Output the (X, Y) coordinate of the center of the cell containing the given text.  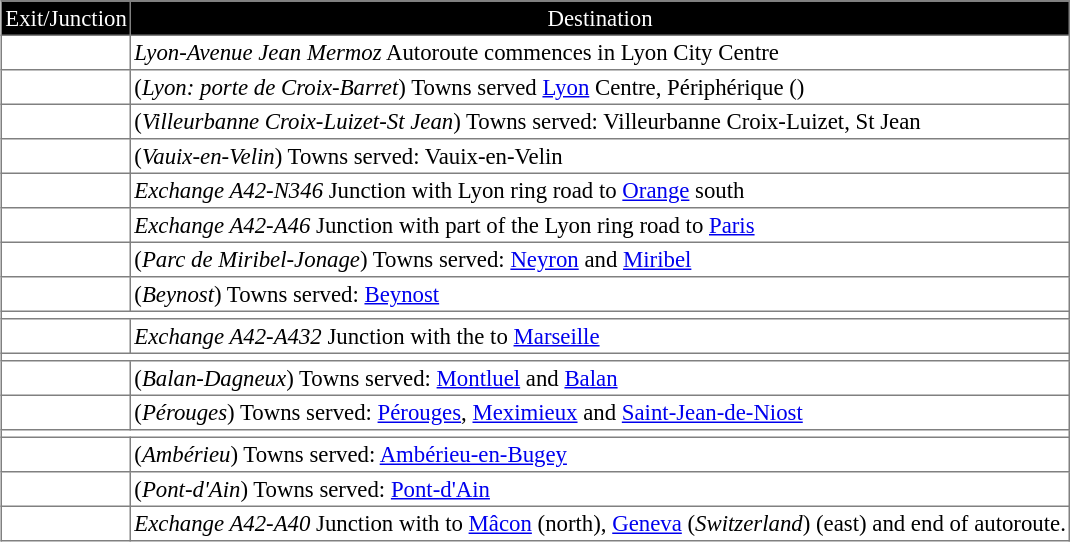
(Balan-Dagneux) Towns served: Montluel and Balan (600, 378)
Destination (600, 18)
(Lyon: porte de Croix-Barret) Towns served Lyon Centre, Périphérique () (600, 87)
(Pérouges) Towns served: Pérouges, Meximieux and Saint-Jean-de-Niost (600, 412)
Exit/Junction (66, 18)
Exchange A42-A40 Junction with to Mâcon (north), Geneva (Switzerland) (east) and end of autoroute. (600, 523)
(Villeurbanne Croix-Luizet-St Jean) Towns served: Villeurbanne Croix-Luizet, St Jean (600, 121)
Exchange A42-A46 Junction with part of the Lyon ring road to Paris (600, 225)
Exchange A42-N346 Junction with Lyon ring road to Orange south (600, 190)
(Beynost) Towns served: Beynost (600, 294)
(Vauix-en-Velin) Towns served: Vauix-en-Velin (600, 156)
(Pont-d'Ain) Towns served: Pont-d'Ain (600, 489)
Exchange A42-A432 Junction with the to Marseille (600, 336)
Lyon-Avenue Jean Mermoz Autoroute commences in Lyon City Centre (600, 52)
(Parc de Miribel-Jonage) Towns served: Neyron and Miribel (600, 259)
(Ambérieu) Towns served: Ambérieu-en-Bugey (600, 454)
